Extract the (x, y) coordinate from the center of the cell holding the provided text.  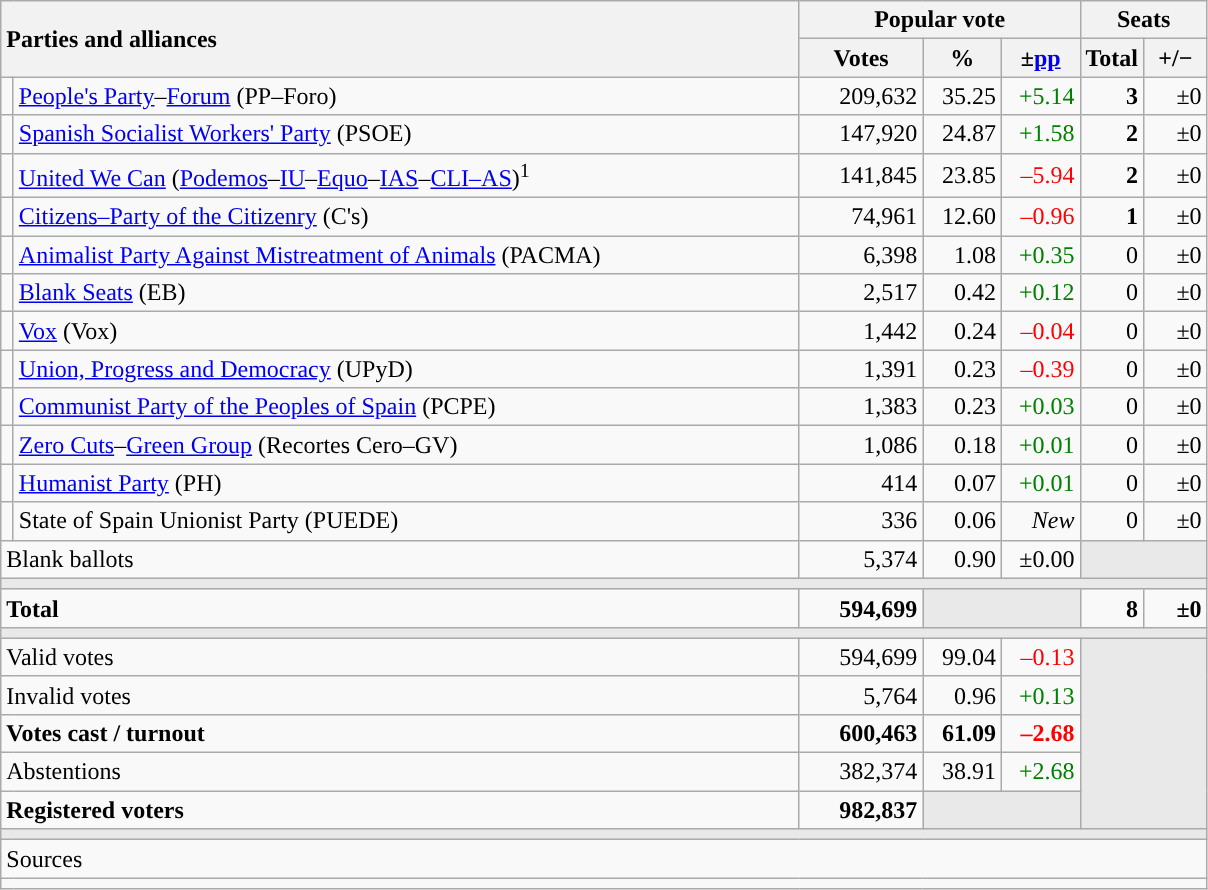
0.42 (962, 293)
Valid votes (400, 657)
1,086 (861, 445)
0.07 (962, 483)
2,517 (861, 293)
Union, Progress and Democracy (UPyD) (406, 369)
209,632 (861, 96)
Abstentions (400, 772)
1.08 (962, 255)
Blank Seats (EB) (406, 293)
+0.35 (1040, 255)
Votes (861, 58)
±pp (1040, 58)
3 (1112, 96)
8 (1112, 608)
+1.58 (1040, 134)
+0.13 (1040, 695)
–2.68 (1040, 733)
–0.04 (1040, 331)
+0.03 (1040, 407)
0.24 (962, 331)
74,961 (861, 217)
–5.94 (1040, 176)
600,463 (861, 733)
Humanist Party (PH) (406, 483)
Sources (604, 859)
People's Party–Forum (PP–Foro) (406, 96)
Animalist Party Against Mistreatment of Animals (PACMA) (406, 255)
1 (1112, 217)
Popular vote (940, 20)
336 (861, 521)
24.87 (962, 134)
0.06 (962, 521)
Zero Cuts–Green Group (Recortes Cero–GV) (406, 445)
–0.96 (1040, 217)
Invalid votes (400, 695)
Seats (1144, 20)
New (1040, 521)
1,442 (861, 331)
Spanish Socialist Workers' Party (PSOE) (406, 134)
414 (861, 483)
Registered voters (400, 810)
+5.14 (1040, 96)
982,837 (861, 810)
–0.13 (1040, 657)
147,920 (861, 134)
35.25 (962, 96)
Votes cast / turnout (400, 733)
State of Spain Unionist Party (PUEDE) (406, 521)
38.91 (962, 772)
0.18 (962, 445)
99.04 (962, 657)
Communist Party of the Peoples of Spain (PCPE) (406, 407)
0.90 (962, 559)
±0.00 (1040, 559)
United We Can (Podemos–IU–Equo–IAS–CLI–AS)1 (406, 176)
+/− (1176, 58)
0.96 (962, 695)
Parties and alliances (400, 39)
+2.68 (1040, 772)
+0.12 (1040, 293)
61.09 (962, 733)
% (962, 58)
1,383 (861, 407)
Blank ballots (400, 559)
–0.39 (1040, 369)
5,374 (861, 559)
23.85 (962, 176)
382,374 (861, 772)
1,391 (861, 369)
12.60 (962, 217)
6,398 (861, 255)
Vox (Vox) (406, 331)
5,764 (861, 695)
141,845 (861, 176)
Citizens–Party of the Citizenry (C's) (406, 217)
